Pinpoint the cell where the given text exists, returning its [x, y] midpoint coordinate. 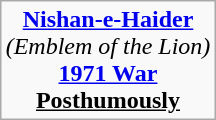
Nishan-e-Haider(Emblem of the Lion)1971 WarPosthumously [108, 60]
